Scan for the cell matching the given text and deliver its [X, Y] coordinate at center. 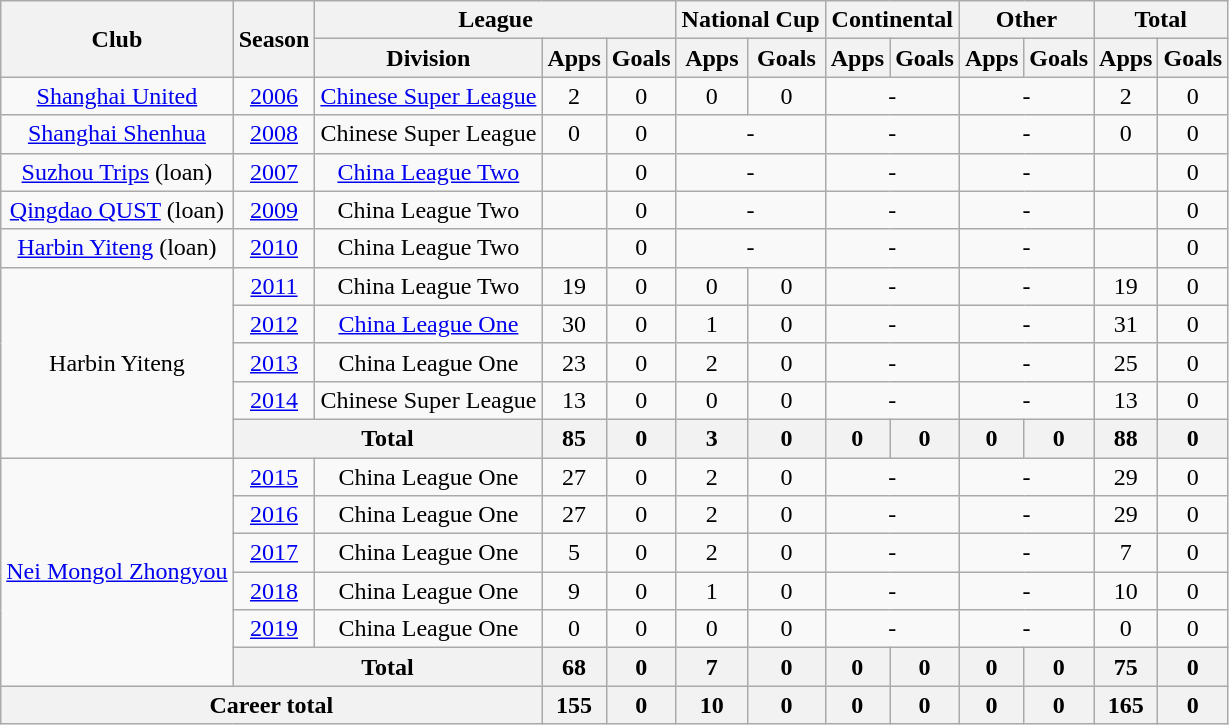
23 [574, 362]
2019 [274, 629]
Qingdao QUST (loan) [117, 210]
9 [574, 591]
88 [1126, 438]
31 [1126, 324]
Shanghai United [117, 96]
75 [1126, 667]
2008 [274, 134]
2013 [274, 362]
3 [712, 438]
Suzhou Trips (loan) [117, 172]
25 [1126, 362]
League [496, 20]
Club [117, 39]
2017 [274, 553]
2012 [274, 324]
Other [1026, 20]
Continental [892, 20]
30 [574, 324]
2007 [274, 172]
2010 [274, 248]
2006 [274, 96]
2009 [274, 210]
Harbin Yiteng (loan) [117, 248]
5 [574, 553]
2014 [274, 400]
165 [1126, 705]
Nei Mongol Zhongyou [117, 572]
Career total [272, 705]
2015 [274, 477]
2018 [274, 591]
Season [274, 39]
85 [574, 438]
National Cup [750, 20]
2016 [274, 515]
Division [428, 58]
155 [574, 705]
2011 [274, 286]
68 [574, 667]
Harbin Yiteng [117, 362]
Shanghai Shenhua [117, 134]
